Return the [X, Y] coordinate for the center point of the cell that contains the specified text.  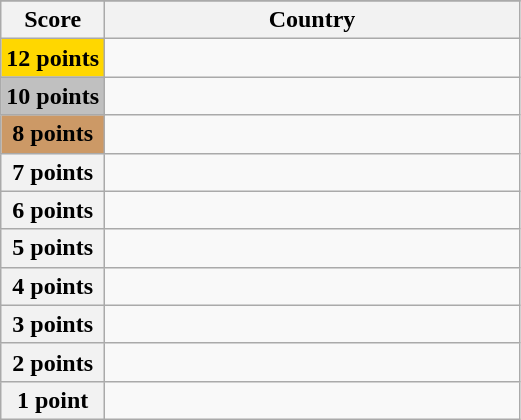
3 points [53, 324]
5 points [53, 248]
4 points [53, 286]
6 points [53, 210]
2 points [53, 362]
8 points [53, 134]
1 point [53, 400]
7 points [53, 172]
12 points [53, 58]
Country [312, 20]
10 points [53, 96]
Score [53, 20]
